Determine the (X, Y) coordinate at the center of the cell enclosing the given text.  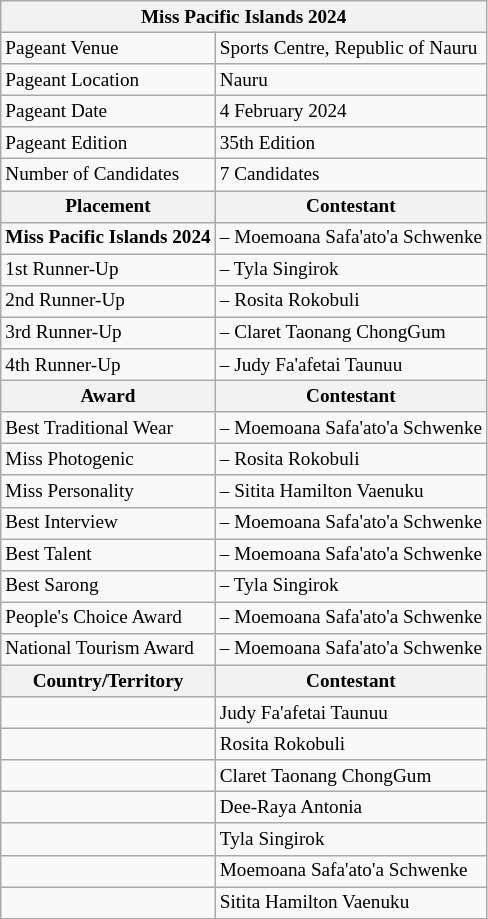
Award (108, 396)
3rd Runner-Up (108, 333)
Judy Fa'afetai Taunuu (350, 713)
Moemoana Safa'ato'a Schwenke (350, 871)
Sports Centre, Republic of Nauru (350, 48)
Number of Candidates (108, 175)
Pageant Edition (108, 143)
– Judy Fa'afetai Taunuu (350, 365)
Best Talent (108, 554)
– Claret Taonang ChongGum (350, 333)
National Tourism Award (108, 649)
1st Runner-Up (108, 270)
2nd Runner-Up (108, 301)
4th Runner-Up (108, 365)
Pageant Venue (108, 48)
Claret Taonang ChongGum (350, 776)
Best Traditional Wear (108, 428)
Miss Personality (108, 491)
7 Candidates (350, 175)
Pageant Location (108, 80)
Tyla Singirok (350, 839)
Dee-Raya Antonia (350, 808)
Sitita Hamilton Vaenuku (350, 902)
People's Choice Award (108, 618)
35th Edition (350, 143)
Pageant Date (108, 111)
– Sitita Hamilton Vaenuku (350, 491)
4 February 2024 (350, 111)
Rosita Rokobuli (350, 744)
Best Sarong (108, 586)
Miss Photogenic (108, 460)
Best Interview (108, 523)
Nauru (350, 80)
Placement (108, 206)
Country/Territory (108, 681)
